Extract the [X, Y] coordinate from the center of the cell holding the provided text.  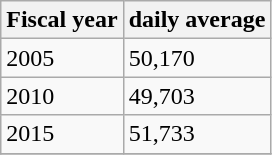
2015 [62, 134]
daily average [197, 20]
2005 [62, 58]
49,703 [197, 96]
50,170 [197, 58]
Fiscal year [62, 20]
51,733 [197, 134]
2010 [62, 96]
